Scan for the cell matching the given text and deliver its [X, Y] coordinate at center. 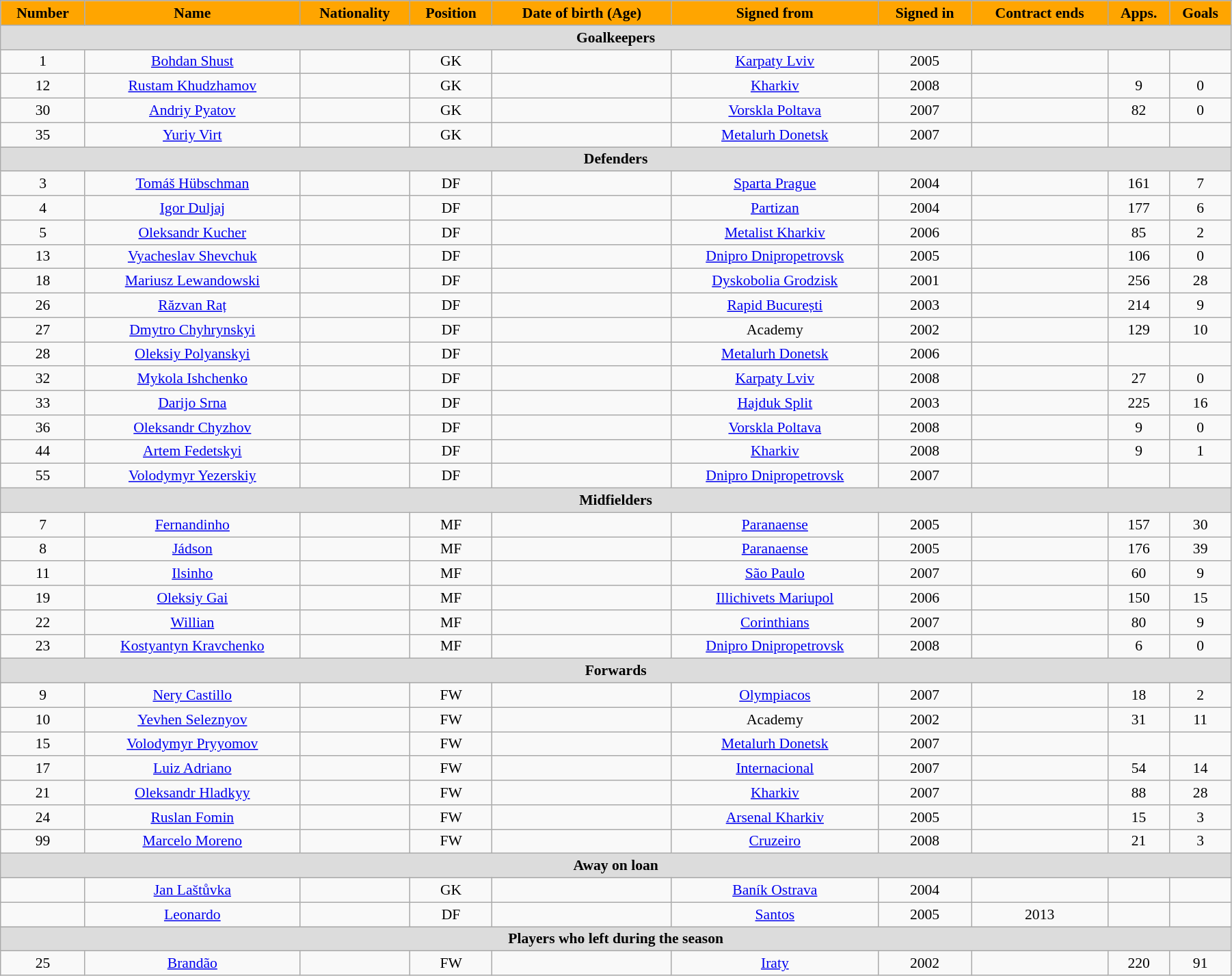
Ilsinho [192, 574]
Dyskobolia Grodzisk [775, 281]
Defenders [616, 159]
88 [1138, 793]
24 [43, 817]
44 [43, 451]
13 [43, 256]
Darijo Srna [192, 403]
Tomáš Hübschman [192, 184]
Baník Ostrava [775, 891]
25 [43, 964]
Artem Fedetskyi [192, 451]
55 [43, 476]
99 [43, 841]
Mykola Ishchenko [192, 379]
Rapid București [775, 306]
19 [43, 598]
Iraty [775, 964]
161 [1138, 184]
35 [43, 135]
12 [43, 86]
Name [192, 13]
2001 [924, 281]
Oleksandr Chyzhov [192, 427]
Illichivets Mariupol [775, 598]
31 [1138, 720]
214 [1138, 306]
106 [1138, 256]
36 [43, 427]
23 [43, 646]
33 [43, 403]
Metalist Kharkiv [775, 233]
Oleksiy Gai [192, 598]
22 [43, 622]
Dmytro Chyhrynskyi [192, 330]
Ruslan Fomin [192, 817]
Signed from [775, 13]
Corinthians [775, 622]
5 [43, 233]
Andriy Pyatov [192, 111]
Santos [775, 914]
Sparta Prague [775, 184]
Marcelo Moreno [192, 841]
Bohdan Shust [192, 62]
Kostyantyn Kravchenko [192, 646]
14 [1201, 769]
Goals [1201, 13]
Date of birth (Age) [582, 13]
85 [1138, 233]
Apps. [1138, 13]
17 [43, 769]
176 [1138, 549]
Willian [192, 622]
Oleksiy Polyanskyi [192, 354]
Răzvan Raț [192, 306]
80 [1138, 622]
Brandão [192, 964]
2013 [1040, 914]
Vyacheslav Shevchuk [192, 256]
60 [1138, 574]
Oleksandr Kucher [192, 233]
Number [43, 13]
Rustam Khudzhamov [192, 86]
Volodymyr Pryyomov [192, 744]
32 [43, 379]
16 [1201, 403]
150 [1138, 598]
Goalkeepers [616, 38]
Mariusz Lewandowski [192, 281]
Luiz Adriano [192, 769]
Jádson [192, 549]
Midfielders [616, 501]
Hajduk Split [775, 403]
91 [1201, 964]
220 [1138, 964]
Contract ends [1040, 13]
Yevhen Seleznyov [192, 720]
São Paulo [775, 574]
157 [1138, 525]
Partizan [775, 208]
Forwards [616, 671]
39 [1201, 549]
Jan Laštůvka [192, 891]
54 [1138, 769]
Yuriy Virt [192, 135]
Signed in [924, 13]
Arsenal Kharkiv [775, 817]
Players who left during the season [616, 939]
Olympiacos [775, 696]
8 [43, 549]
Position [451, 13]
Cruzeiro [775, 841]
225 [1138, 403]
Nationality [354, 13]
Leonardo [192, 914]
Oleksandr Hladkyy [192, 793]
129 [1138, 330]
Internacional [775, 769]
Volodymyr Yezerskiy [192, 476]
Nery Castillo [192, 696]
Igor Duljaj [192, 208]
4 [43, 208]
26 [43, 306]
Fernandinho [192, 525]
256 [1138, 281]
Away on loan [616, 866]
177 [1138, 208]
82 [1138, 111]
